Return the [X, Y] coordinate for the center point of the cell that contains the specified text.  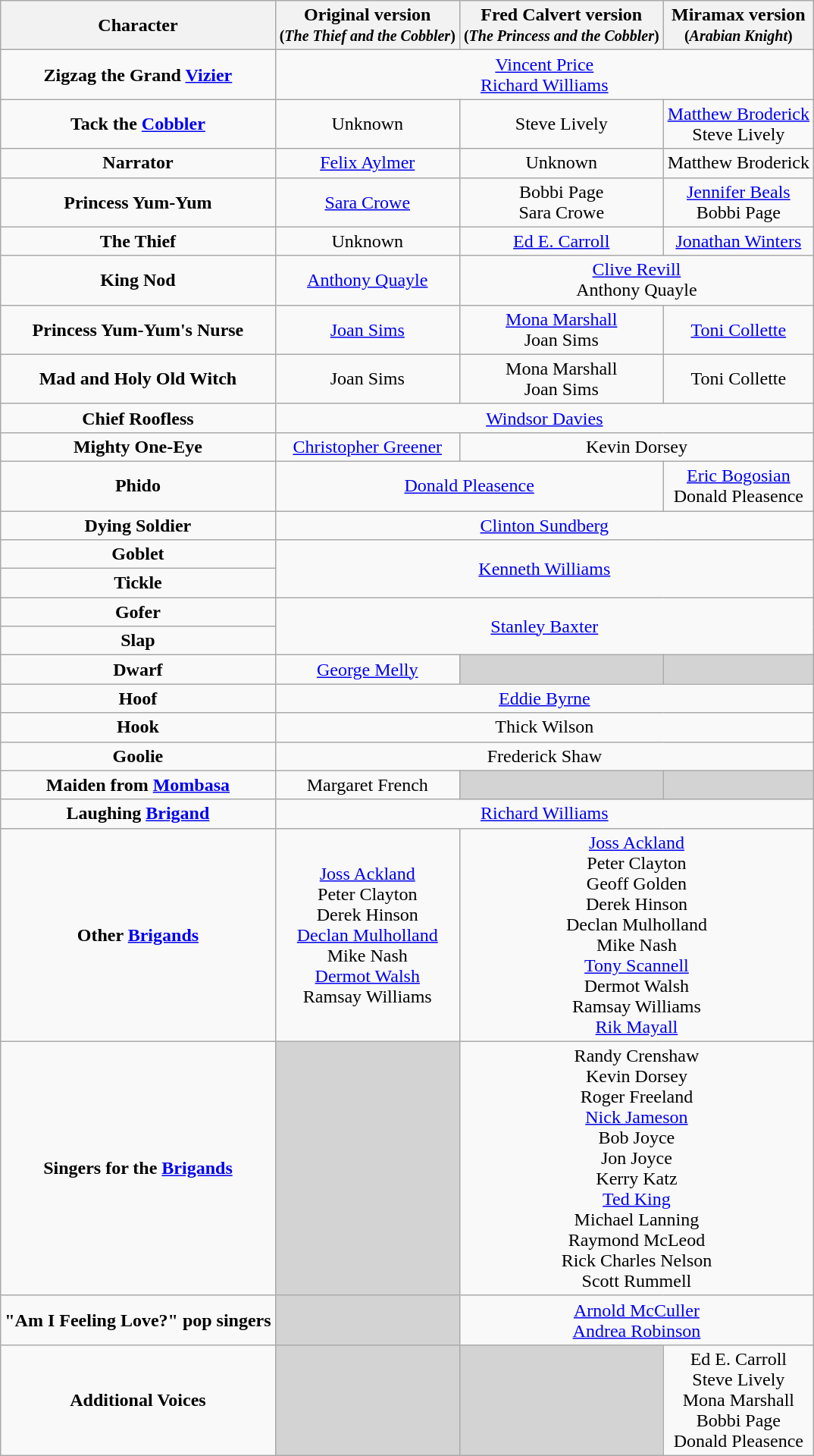
Arnold McCullerAndrea Robinson [637, 1319]
Singers for the Brigands [138, 1168]
Mad and Holy Old Witch [138, 379]
Original version(The Thief and the Cobbler) [367, 26]
Joss AcklandPeter ClaytonDerek HinsonDeclan MulhollandMike NashDermot WalshRamsay Williams [367, 934]
Narrator [138, 163]
Randy CrenshawKevin DorseyRoger FreelandNick JamesonBob JoyceJon JoyceKerry KatzTed KingMichael LanningRaymond McLeodRick Charles NelsonScott Rummell [637, 1168]
Windsor Davies [544, 418]
Frederick Shaw [544, 756]
Goolie [138, 756]
Additional Voices [138, 1400]
Kevin Dorsey [637, 447]
Eddie Byrne [544, 698]
Steve Lively [561, 124]
Richard Williams [544, 814]
Zigzag the Grand Vizier [138, 74]
Thick Wilson [544, 727]
Matthew Broderick [738, 163]
"Am I Feeling Love?" pop singers [138, 1319]
Ed E. Carroll [561, 241]
Princess Yum-Yum's Nurse [138, 329]
Goblet [138, 554]
Princess Yum-Yum [138, 202]
Ed E. CarrollSteve LivelyMona MarshallBobbi PageDonald Pleasence [738, 1400]
Maiden from Mombasa [138, 785]
Donald Pleasence [469, 485]
Margaret French [367, 785]
Other Brigands [138, 934]
King Nod [138, 281]
Dying Soldier [138, 526]
Clive RevillAnthony Quayle [637, 281]
Dwarf [138, 670]
Tickle [138, 583]
Laughing Brigand [138, 814]
Tack the Cobbler [138, 124]
George Melly [367, 670]
Stanley Baxter [544, 626]
Eric BogosianDonald Pleasence [738, 485]
Anthony Quayle [367, 281]
Jennifer Beals Bobbi Page [738, 202]
The Thief [138, 241]
Slap [138, 641]
Fred Calvert version(The Princess and the Cobbler) [561, 26]
Kenneth Williams [544, 569]
Matthew Broderick Steve Lively [738, 124]
Character [138, 26]
Phido [138, 485]
Gofer [138, 612]
Christopher Greener [367, 447]
Vincent PriceRichard Williams [544, 74]
Felix Aylmer [367, 163]
Sara Crowe [367, 202]
Bobbi PageSara Crowe [561, 202]
Clinton Sundberg [544, 526]
Hoof [138, 698]
Miramax version(Arabian Knight) [738, 26]
Mighty One-Eye [138, 447]
Chief Roofless [138, 418]
Joss Ackland Peter ClaytonGeoff GoldenDerek HinsonDeclan MulhollandMike NashTony ScannellDermot WalshRamsay WilliamsRik Mayall [637, 934]
Hook [138, 727]
Jonathan Winters [738, 241]
